Detect which cell encompasses the target text, then output its (x, y) center coordinate. 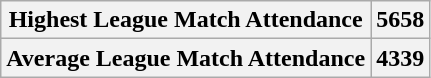
5658 (400, 20)
4339 (400, 58)
Average League Match Attendance (186, 58)
Highest League Match Attendance (186, 20)
